Provide the [X, Y] coordinate of the cell's center where the given text is located.  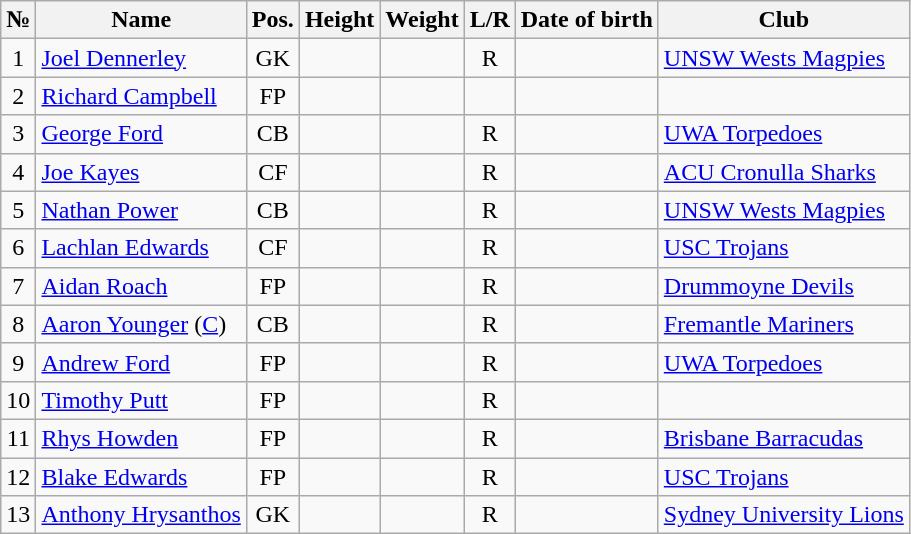
Pos. [272, 20]
Brisbane Barracudas [784, 438]
5 [18, 210]
Rhys Howden [141, 438]
Richard Campbell [141, 96]
L/R [490, 20]
Timothy Putt [141, 400]
7 [18, 286]
2 [18, 96]
ACU Cronulla Sharks [784, 172]
3 [18, 134]
13 [18, 515]
Club [784, 20]
6 [18, 248]
8 [18, 324]
10 [18, 400]
Blake Edwards [141, 477]
11 [18, 438]
Sydney University Lions [784, 515]
Height [339, 20]
Joe Kayes [141, 172]
Weight [422, 20]
Fremantle Mariners [784, 324]
Anthony Hrysanthos [141, 515]
George Ford [141, 134]
12 [18, 477]
9 [18, 362]
Name [141, 20]
Andrew Ford [141, 362]
4 [18, 172]
Joel Dennerley [141, 58]
Aaron Younger (C) [141, 324]
Lachlan Edwards [141, 248]
№ [18, 20]
Aidan Roach [141, 286]
Drummoyne Devils [784, 286]
Nathan Power [141, 210]
1 [18, 58]
Date of birth [586, 20]
